Return [x, y] of the center of cell containing provided text 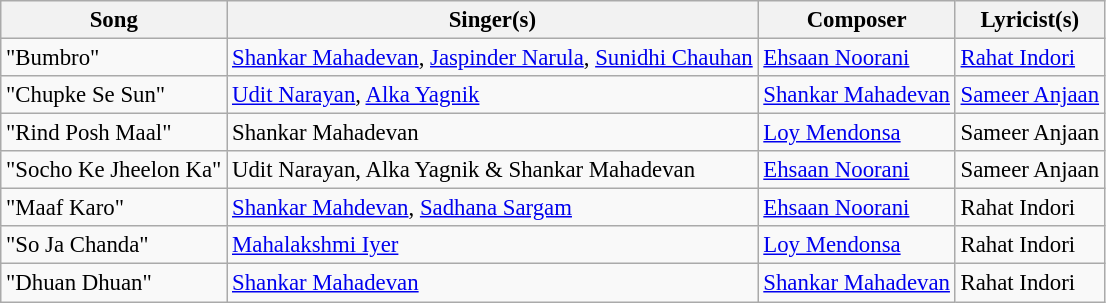
"So Ja Chanda" [114, 245]
"Dhuan Dhuan" [114, 283]
"Rind Posh Maal" [114, 133]
Shankar Mahadevan, Jaspinder Narula, Sunidhi Chauhan [492, 58]
Composer [856, 20]
Singer(s) [492, 20]
Shankar Mahdevan, Sadhana Sargam [492, 208]
Mahalakshmi Iyer [492, 245]
"Bumbro" [114, 58]
Udit Narayan, Alka Yagnik [492, 95]
"Socho Ke Jheelon Ka" [114, 170]
"Maaf Karo" [114, 208]
Lyricist(s) [1030, 20]
Udit Narayan, Alka Yagnik & Shankar Mahadevan [492, 170]
Song [114, 20]
"Chupke Se Sun" [114, 95]
